Find where the given text appears and provide that cell's center as (X, Y) coordinate. 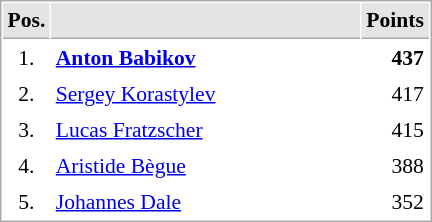
Johannes Dale (206, 201)
417 (396, 93)
415 (396, 129)
Pos. (26, 21)
Anton Babikov (206, 57)
Aristide Bègue (206, 165)
5. (26, 201)
3. (26, 129)
Points (396, 21)
437 (396, 57)
Sergey Korastylev (206, 93)
1. (26, 57)
388 (396, 165)
Lucas Fratzscher (206, 129)
4. (26, 165)
2. (26, 93)
352 (396, 201)
